Extract the (x, y) coordinate from the center of the cell holding the provided text.  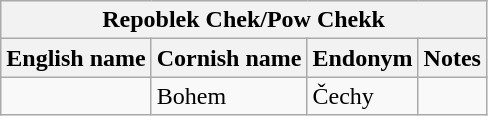
Endonym (362, 58)
Bohem (229, 96)
Čechy (362, 96)
English name (76, 58)
Repoblek Chek/Pow Chekk (244, 20)
Notes (452, 58)
Cornish name (229, 58)
